Capture the cell that displays the provided text and extract its [X, Y] central coordinate. 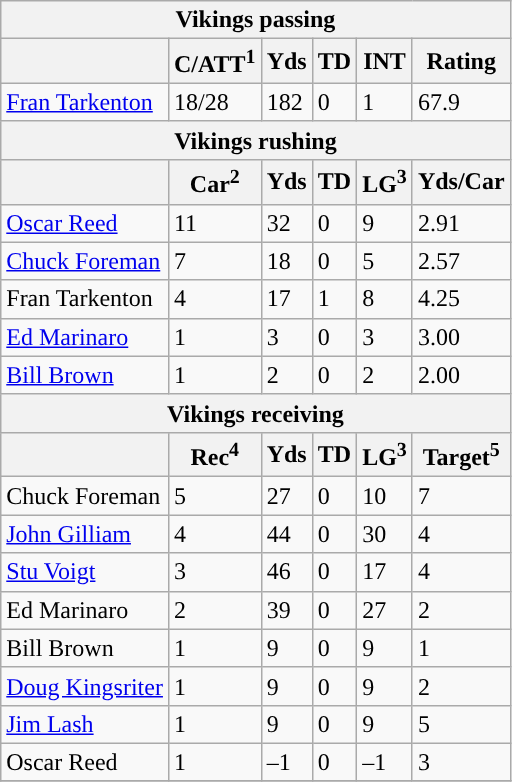
INT [385, 62]
Vikings passing [256, 20]
10 [385, 496]
18/28 [214, 102]
2.57 [461, 261]
2.00 [461, 375]
Yds/Car [461, 182]
67.9 [461, 102]
8 [385, 299]
Target5 [461, 454]
46 [286, 572]
Jim Lash [85, 724]
Rating [461, 62]
Doug Kingsriter [85, 686]
30 [385, 534]
39 [286, 610]
3.00 [461, 337]
182 [286, 102]
Rec4 [214, 454]
Stu Voigt [85, 572]
John Gilliam [85, 534]
C/ATT1 [214, 62]
18 [286, 261]
Vikings rushing [256, 140]
Car2 [214, 182]
4.25 [461, 299]
11 [214, 223]
2.91 [461, 223]
32 [286, 223]
Vikings receiving [256, 413]
44 [286, 534]
